Extract the [x, y] coordinate from the center of the cell holding the provided text.  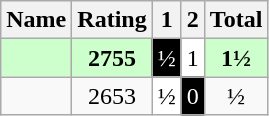
Name [36, 20]
2755 [112, 58]
Total [236, 20]
2653 [112, 96]
2 [192, 20]
0 [192, 96]
1½ [236, 58]
Rating [112, 20]
